Output the [x, y] coordinate of the center of the cell containing the given text.  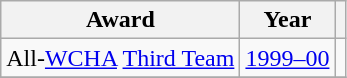
All-WCHA Third Team [120, 58]
1999–00 [288, 58]
Award [120, 20]
Year [288, 20]
